Extract the (x, y) coordinate from the center of the cell holding the provided text.  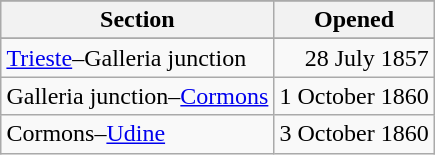
1 October 1860 (354, 96)
Cormons–Udine (138, 134)
3 October 1860 (354, 134)
Galleria junction–Cormons (138, 96)
Opened (354, 20)
Section (138, 20)
28 July 1857 (354, 58)
Trieste–Galleria junction (138, 58)
